Identify which cell holds the provided text, then report its (x, y) central coordinate. 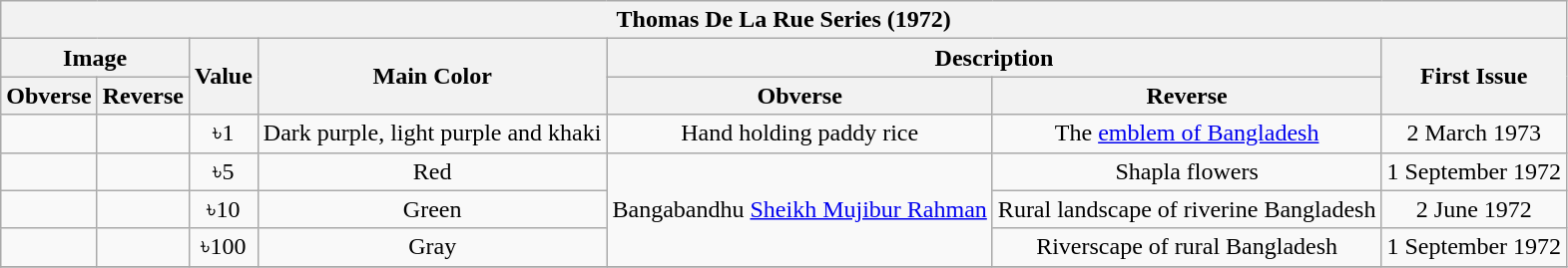
The emblem of Bangladesh (1187, 134)
Image (96, 58)
First Issue (1474, 77)
৳100 (224, 247)
2 June 1972 (1474, 209)
Main Color (432, 77)
Hand holding paddy rice (799, 134)
Gray (432, 247)
৳1 (224, 134)
Rural landscape of riverine Bangladesh (1187, 209)
Bangabandhu Sheikh Mujibur Rahman (799, 209)
Green (432, 209)
Riverscape of rural Bangladesh (1187, 247)
Shapla flowers (1187, 171)
Red (432, 171)
৳5 (224, 171)
Value (224, 77)
৳10 (224, 209)
Dark purple, light purple and khaki (432, 134)
Thomas De La Rue Series (1972) (784, 20)
Description (994, 58)
2 March 1973 (1474, 134)
